Provide the [X, Y] coordinate of the cell's center where the given text is located.  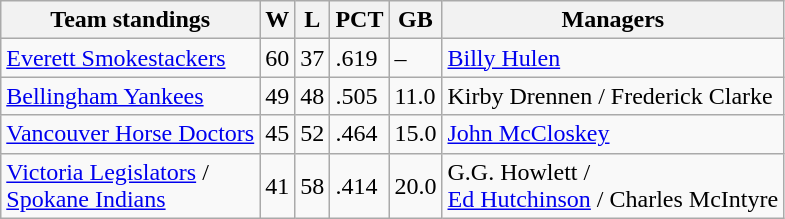
PCT [360, 20]
Vancouver Horse Doctors [130, 134]
Kirby Drennen / Frederick Clarke [613, 96]
John McCloskey [613, 134]
20.0 [416, 186]
37 [312, 58]
Everett Smokestackers [130, 58]
45 [278, 134]
15.0 [416, 134]
– [416, 58]
L [312, 20]
11.0 [416, 96]
Billy Hulen [613, 58]
Managers [613, 20]
G.G. Howlett / Ed Hutchinson / Charles McIntyre [613, 186]
41 [278, 186]
GB [416, 20]
Bellingham Yankees [130, 96]
Victoria Legislators / Spokane Indians [130, 186]
58 [312, 186]
60 [278, 58]
W [278, 20]
.464 [360, 134]
Team standings [130, 20]
.414 [360, 186]
.619 [360, 58]
52 [312, 134]
.505 [360, 96]
48 [312, 96]
49 [278, 96]
